Determine the (x, y) coordinate at the center of the cell enclosing the given text.  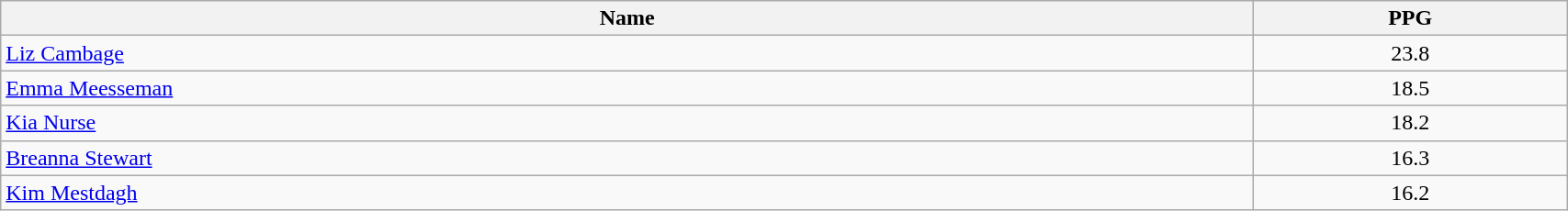
Kim Mestdagh (627, 193)
16.2 (1411, 193)
PPG (1411, 18)
Liz Cambage (627, 53)
18.5 (1411, 88)
Emma Meesseman (627, 88)
23.8 (1411, 53)
Kia Nurse (627, 123)
16.3 (1411, 158)
Name (627, 18)
18.2 (1411, 123)
Breanna Stewart (627, 158)
